Return (x, y) of the center of cell containing provided text 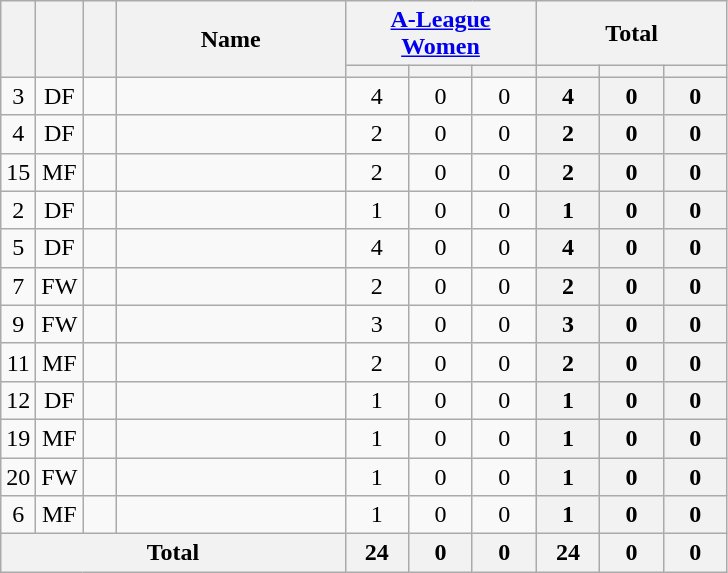
7 (18, 286)
12 (18, 400)
Name (230, 39)
5 (18, 248)
11 (18, 362)
19 (18, 438)
6 (18, 515)
A-League Women (440, 34)
9 (18, 324)
15 (18, 172)
20 (18, 477)
